Return the (X, Y) coordinate for the center point of the cell that contains the specified text.  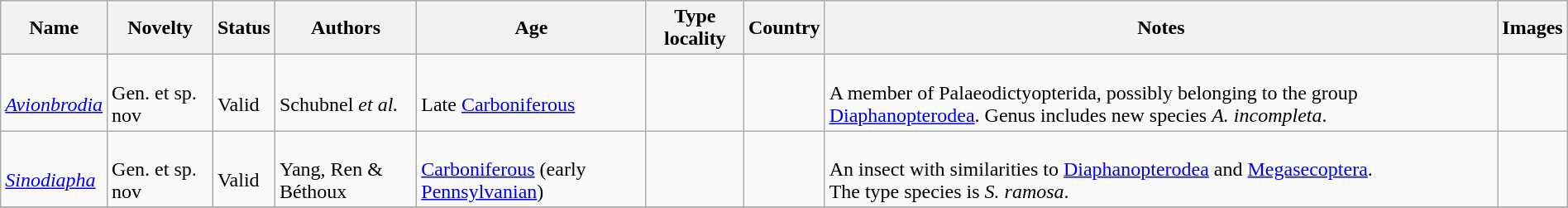
Late Carboniferous (531, 93)
Authors (346, 28)
Images (1532, 28)
An insect with similarities to Diaphanopterodea and Megasecoptera. The type species is S. ramosa. (1161, 169)
Notes (1161, 28)
Avionbrodia (55, 93)
Type locality (695, 28)
A member of Palaeodictyopterida, possibly belonging to the group Diaphanopterodea. Genus includes new species A. incompleta. (1161, 93)
Yang, Ren & Béthoux (346, 169)
Country (784, 28)
Sinodiapha (55, 169)
Schubnel et al. (346, 93)
Novelty (160, 28)
Carboniferous (early Pennsylvanian) (531, 169)
Age (531, 28)
Status (243, 28)
Name (55, 28)
